Output the [X, Y] coordinate of the center of the cell containing the given text.  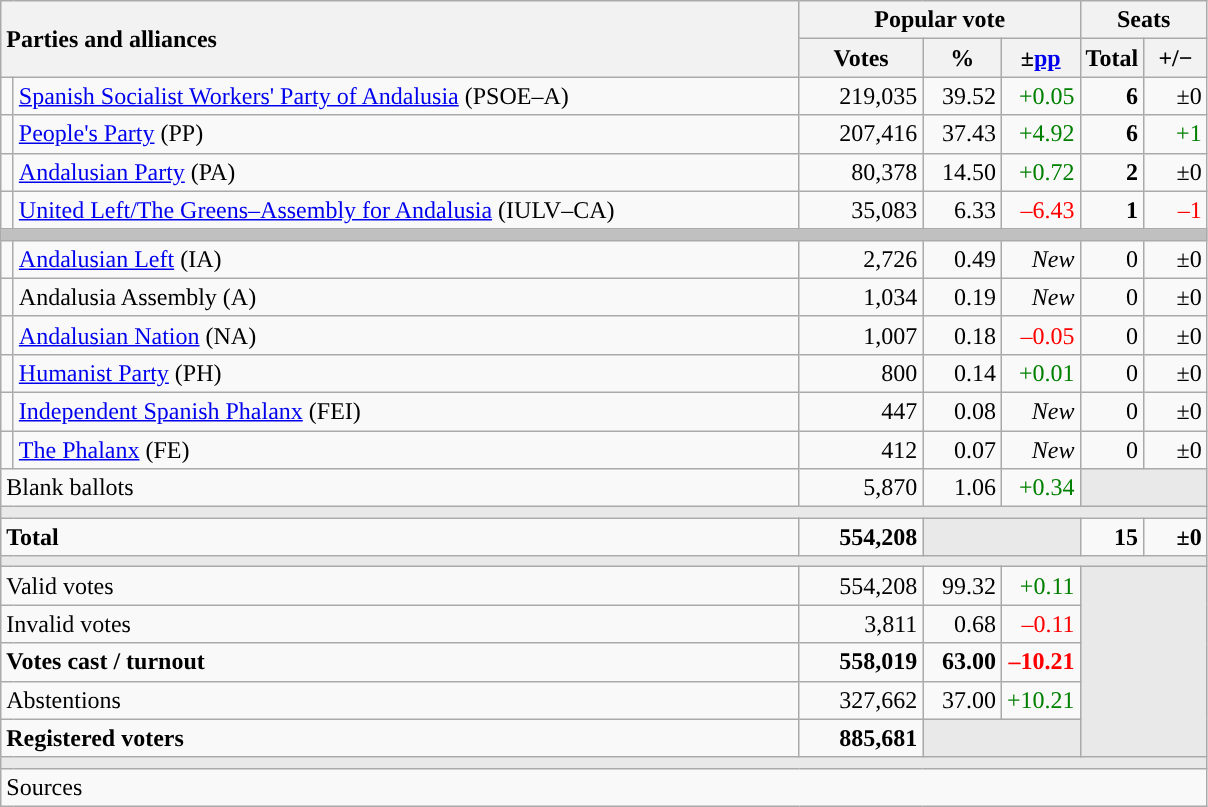
0.68 [962, 624]
±pp [1040, 58]
Abstentions [400, 700]
+4.92 [1040, 134]
63.00 [962, 662]
Registered voters [400, 738]
1,007 [861, 335]
Andalusian Party (PA) [406, 172]
207,416 [861, 134]
885,681 [861, 738]
0.18 [962, 335]
80,378 [861, 172]
Valid votes [400, 586]
–1 [1176, 210]
People's Party (PP) [406, 134]
Andalusian Left (IA) [406, 259]
219,035 [861, 96]
–10.21 [1040, 662]
3,811 [861, 624]
0.19 [962, 297]
Votes [861, 58]
Sources [604, 787]
+0.01 [1040, 373]
% [962, 58]
–6.43 [1040, 210]
0.14 [962, 373]
Andalusian Nation (NA) [406, 335]
1 [1112, 210]
2,726 [861, 259]
+0.34 [1040, 488]
+0.05 [1040, 96]
+0.72 [1040, 172]
1,034 [861, 297]
5,870 [861, 488]
99.32 [962, 586]
35,083 [861, 210]
United Left/The Greens–Assembly for Andalusia (IULV–CA) [406, 210]
+0.11 [1040, 586]
+/− [1176, 58]
The Phalanx (FE) [406, 449]
2 [1112, 172]
37.43 [962, 134]
Seats [1144, 20]
0.49 [962, 259]
0.07 [962, 449]
–0.11 [1040, 624]
Popular vote [940, 20]
Independent Spanish Phalanx (FEI) [406, 411]
412 [861, 449]
447 [861, 411]
15 [1112, 537]
37.00 [962, 700]
0.08 [962, 411]
327,662 [861, 700]
14.50 [962, 172]
Blank ballots [400, 488]
Parties and alliances [400, 39]
1.06 [962, 488]
39.52 [962, 96]
558,019 [861, 662]
–0.05 [1040, 335]
800 [861, 373]
+10.21 [1040, 700]
+1 [1176, 134]
Andalusia Assembly (A) [406, 297]
6.33 [962, 210]
Votes cast / turnout [400, 662]
Invalid votes [400, 624]
Humanist Party (PH) [406, 373]
Spanish Socialist Workers' Party of Andalusia (PSOE–A) [406, 96]
